For the text-containing cell, return its midpoint in (X, Y) coordinate format. 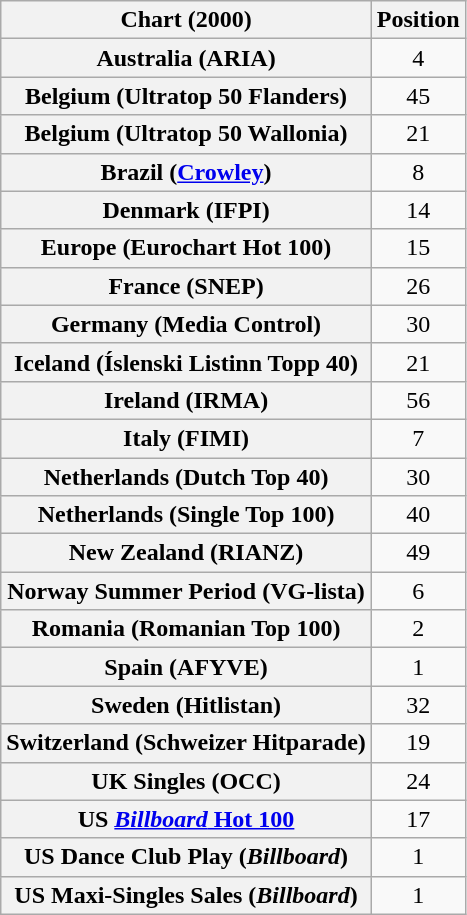
US Billboard Hot 100 (186, 819)
Iceland (Íslenski Listinn Topp 40) (186, 362)
6 (418, 591)
New Zealand (RIANZ) (186, 553)
Netherlands (Dutch Top 40) (186, 477)
15 (418, 248)
US Maxi-Singles Sales (Billboard) (186, 895)
Italy (FIMI) (186, 438)
Sweden (Hitlistan) (186, 705)
32 (418, 705)
4 (418, 58)
Romania (Romanian Top 100) (186, 629)
8 (418, 172)
Chart (2000) (186, 20)
14 (418, 210)
Belgium (Ultratop 50 Flanders) (186, 96)
17 (418, 819)
45 (418, 96)
26 (418, 286)
UK Singles (OCC) (186, 781)
Belgium (Ultratop 50 Wallonia) (186, 134)
40 (418, 515)
Position (418, 20)
19 (418, 743)
Ireland (IRMA) (186, 400)
Spain (AFYVE) (186, 667)
US Dance Club Play (Billboard) (186, 857)
49 (418, 553)
24 (418, 781)
7 (418, 438)
Australia (ARIA) (186, 58)
56 (418, 400)
Netherlands (Single Top 100) (186, 515)
Brazil (Crowley) (186, 172)
Germany (Media Control) (186, 324)
Denmark (IFPI) (186, 210)
2 (418, 629)
Switzerland (Schweizer Hitparade) (186, 743)
France (SNEP) (186, 286)
Norway Summer Period (VG-lista) (186, 591)
Europe (Eurochart Hot 100) (186, 248)
